Capture the cell that displays the provided text and extract its (X, Y) central coordinate. 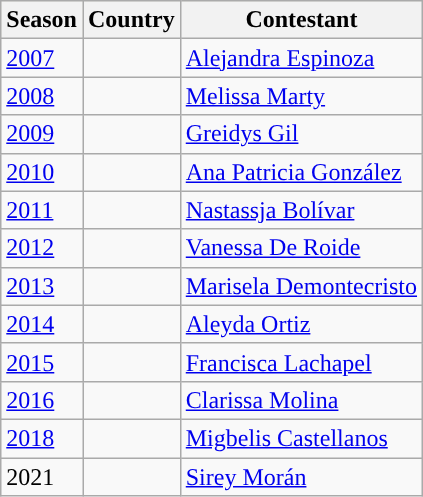
Marisela Demontecristo (301, 286)
2016 (42, 400)
2018 (42, 438)
Francisca Lachapel (301, 362)
Contestant (301, 20)
2013 (42, 286)
Season (42, 20)
2021 (42, 477)
Melissa Marty (301, 96)
2015 (42, 362)
2007 (42, 58)
Clarissa Molina (301, 400)
2010 (42, 172)
Greidys Gil (301, 134)
Vanessa De Roide (301, 248)
2014 (42, 324)
Sirey Morán (301, 477)
2012 (42, 248)
2009 (42, 134)
Aleyda Ortiz (301, 324)
Migbelis Castellanos (301, 438)
2008 (42, 96)
2011 (42, 210)
Country (131, 20)
Nastassja Bolívar (301, 210)
Alejandra Espinoza (301, 58)
Ana Patricia González (301, 172)
